Determine the [X, Y] coordinate at the center of the cell enclosing the given text.  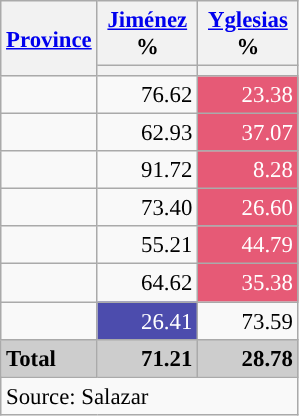
Province [49, 38]
73.40 [148, 208]
Source: Salazar [150, 396]
91.72 [148, 170]
28.78 [248, 358]
37.07 [248, 133]
44.79 [248, 245]
76.62 [148, 95]
26.60 [248, 208]
62.93 [148, 133]
23.38 [248, 95]
71.21 [148, 358]
35.38 [248, 283]
Total [49, 358]
55.21 [148, 245]
Jiménez % [148, 34]
64.62 [148, 283]
Yglesias % [248, 34]
26.41 [148, 321]
8.28 [248, 170]
73.59 [248, 321]
